Capture the cell that displays the provided text and extract its (X, Y) central coordinate. 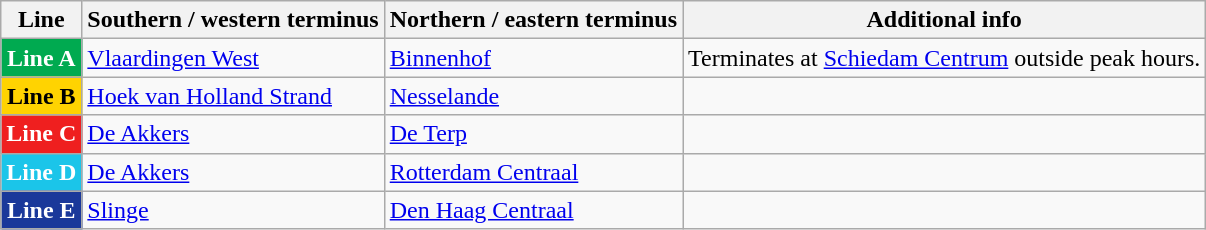
Northern / eastern terminus (533, 20)
Rotterdam Centraal (533, 172)
Additional info (944, 20)
Den Haag Centraal (533, 210)
Hoek van Holland Strand (233, 96)
Southern / western terminus (233, 20)
Line E (42, 210)
De Terp (533, 134)
Nesselande (533, 96)
Vlaardingen West (233, 58)
Line C (42, 134)
Slinge (233, 210)
Line A (42, 58)
Line B (42, 96)
Binnenhof (533, 58)
Line D (42, 172)
Line (42, 20)
Terminates at Schiedam Centrum outside peak hours. (944, 58)
